Output the (x, y) coordinate of the center of the cell containing the given text.  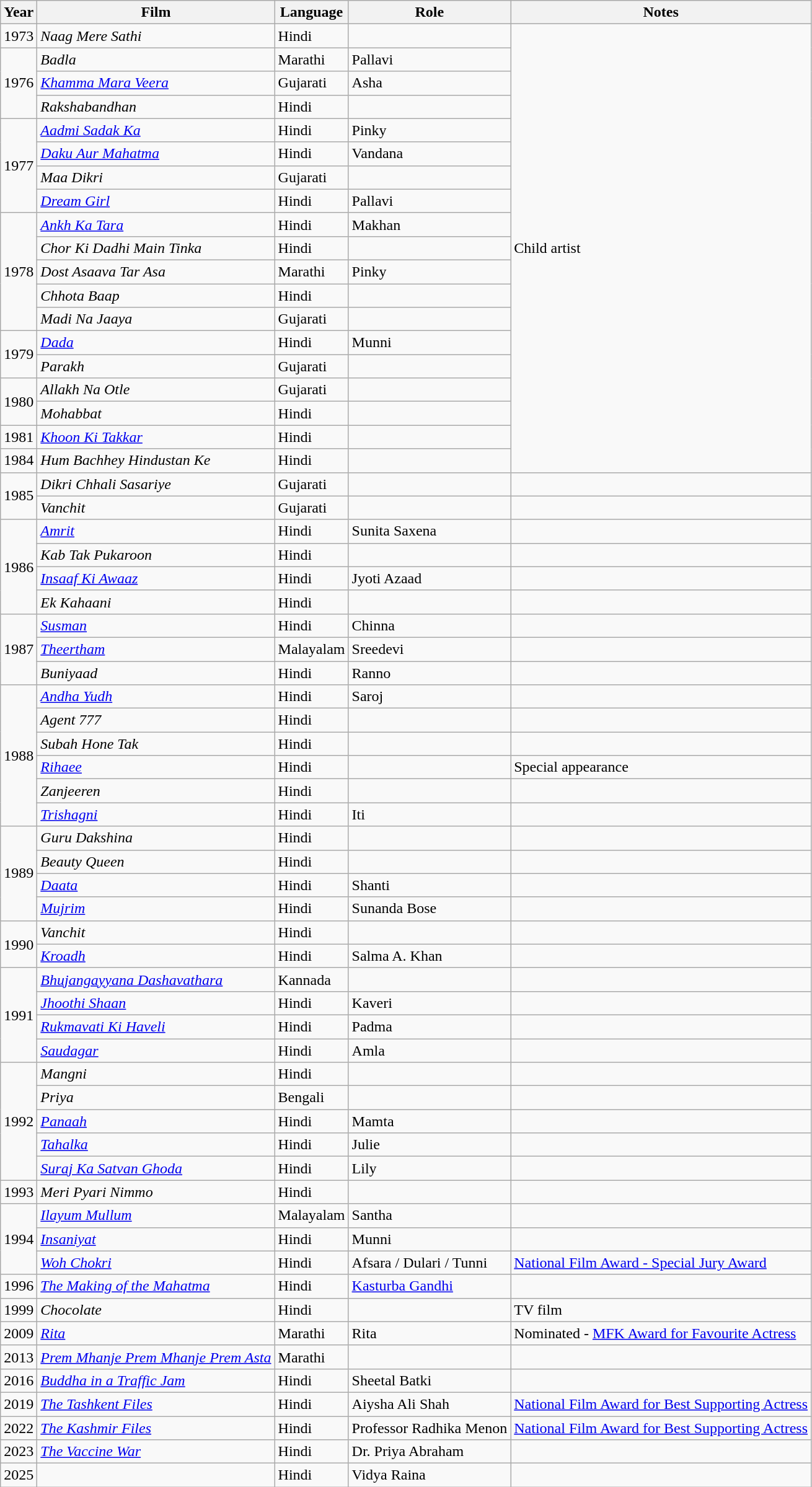
Vandana (430, 154)
Chhota Baap (156, 296)
Aadmi Sadak Ka (156, 130)
Sunita Saxena (430, 531)
1993 (19, 1192)
Ilayum Mullum (156, 1216)
Khoon Ki Takkar (156, 437)
Sreedevi (430, 649)
The Tashkent Files (156, 1404)
Woh Chokri (156, 1263)
Amrit (156, 531)
1989 (19, 873)
Dr. Priya Abraham (430, 1452)
Khamma Mara Veera (156, 83)
Buniyaad (156, 673)
Asha (430, 83)
Special appearance (661, 767)
Guru Dakshina (156, 838)
1986 (19, 567)
Mangni (156, 1074)
National Film Award - Special Jury Award (661, 1263)
Jyoti Azaad (430, 578)
Rakshabandhan (156, 107)
Saudagar (156, 1051)
The Vaccine War (156, 1452)
TV film (661, 1310)
Allakh Na Otle (156, 390)
1979 (19, 355)
Beauty Queen (156, 862)
Vidya Raina (430, 1475)
Santha (430, 1216)
1978 (19, 271)
Daku Aur Mahatma (156, 154)
Notes (661, 12)
Kroadh (156, 956)
Afsara / Dulari / Tunni (430, 1263)
Dost Asaava Tar Asa (156, 271)
2025 (19, 1475)
Kab Tak Pukaroon (156, 555)
Zanjeeren (156, 791)
Iti (430, 814)
Andha Yudh (156, 697)
1987 (19, 649)
Chinna (430, 625)
Sheetal Batki (430, 1380)
1999 (19, 1310)
Aiysha Ali Shah (430, 1404)
Saroj (430, 697)
Ek Kahaani (156, 602)
Dikri Chhali Sasariye (156, 484)
Maa Dikri (156, 177)
Mujrim (156, 909)
Priya (156, 1098)
Hum Bachhey Hindustan Ke (156, 461)
Kaveri (430, 1003)
Film (156, 12)
1988 (19, 756)
Nominated - MFK Award for Favourite Actress (661, 1333)
1994 (19, 1239)
1984 (19, 461)
Agent 777 (156, 720)
1980 (19, 402)
Parakh (156, 366)
Jhoothi Shaan (156, 1003)
1996 (19, 1286)
Ankh Ka Tara (156, 224)
Tahalka (156, 1145)
Sunanda Bose (430, 909)
Meri Pyari Nimmo (156, 1192)
1981 (19, 437)
2009 (19, 1333)
Mamta (430, 1121)
Kannada (311, 979)
1973 (19, 36)
Prem Mhanje Prem Mhanje Prem Asta (156, 1357)
Insaniyat (156, 1239)
Badla (156, 60)
Year (19, 12)
Lily (430, 1168)
Bengali (311, 1098)
Susman (156, 625)
Dada (156, 343)
Kasturba Gandhi (430, 1286)
Amla (430, 1051)
Rihaee (156, 767)
Child artist (661, 248)
2019 (19, 1404)
2016 (19, 1380)
The Making of the Mahatma (156, 1286)
1976 (19, 83)
Daata (156, 885)
2022 (19, 1427)
1990 (19, 944)
Madi Na Jaaya (156, 319)
Mohabbat (156, 413)
Professor Radhika Menon (430, 1427)
Subah Hone Tak (156, 744)
Trishagni (156, 814)
1985 (19, 496)
Language (311, 12)
2023 (19, 1452)
Shanti (430, 885)
2013 (19, 1357)
Ranno (430, 673)
1992 (19, 1121)
Theertham (156, 649)
Bhujangayyana Dashavathara (156, 979)
1977 (19, 165)
Julie (430, 1145)
Rukmavati Ki Haveli (156, 1026)
Makhan (430, 224)
1991 (19, 1015)
Panaah (156, 1121)
Dream Girl (156, 201)
The Kashmir Files (156, 1427)
Role (430, 12)
Chor Ki Dadhi Main Tinka (156, 248)
Suraj Ka Satvan Ghoda (156, 1168)
Insaaf Ki Awaaz (156, 578)
Naag Mere Sathi (156, 36)
Salma A. Khan (430, 956)
Buddha in a Traffic Jam (156, 1380)
Chocolate (156, 1310)
Padma (430, 1026)
